Return (x, y) of the center of cell containing provided text 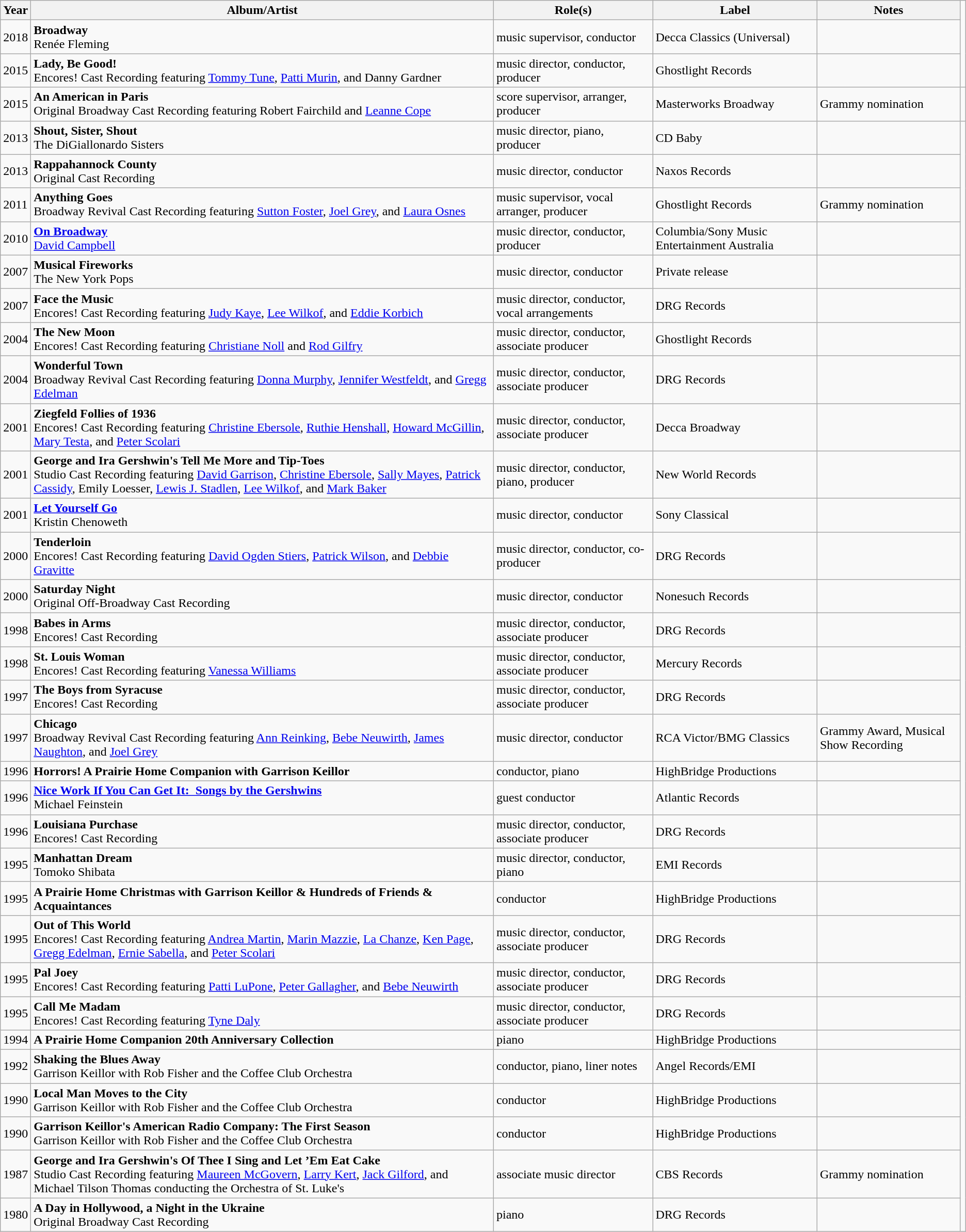
Masterworks Broadway (735, 104)
Mercury Records (735, 664)
Private release (735, 271)
The Boys from SyracuseEncores! Cast Recording (262, 697)
1980 (15, 1215)
Shaking the Blues AwayGarrison Keillor with Rob Fisher and the Coffee Club Orchestra (262, 1066)
Manhattan DreamTomoko Shibata (262, 865)
2011 (15, 204)
Naxos Records (735, 171)
Let Yourself GoKristin Chenoweth (262, 515)
1994 (15, 1040)
Ziegfeld Follies of 1936Encores! Cast Recording featuring Christine Ebersole, Ruthie Henshall, Howard McGillin, Mary Testa, and Peter Scolari (262, 427)
guest conductor (573, 798)
Columbia/Sony Music Entertainment Australia (735, 238)
Call Me MadamEncores! Cast Recording featuring Tyne Daly (262, 1013)
Babes in ArmsEncores! Cast Recording (262, 630)
A Day in Hollywood, a Night in the UkraineOriginal Broadway Cast Recording (262, 1215)
1992 (15, 1066)
Pal JoeyEncores! Cast Recording featuring Patti LuPone, Peter Gallagher, and Bebe Neuwirth (262, 980)
ChicagoBroadway Revival Cast Recording featuring Ann Reinking, Bebe Neuwirth, James Naughton, and Joel Grey (262, 738)
music director, conductor, piano, producer (573, 475)
conductor, piano (573, 771)
Lady, Be Good!Encores! Cast Recording featuring Tommy Tune, Patti Murin, and Danny Gardner (262, 70)
A Prairie Home Christmas with Garrison Keillor & Hundreds of Friends & Acquaintances (262, 898)
EMI Records (735, 865)
Louisiana PurchaseEncores! Cast Recording (262, 831)
New World Records (735, 475)
Local Man Moves to the CityGarrison Keillor with Rob Fisher and the Coffee Club Orchestra (262, 1100)
A Prairie Home Companion 20th Anniversary Collection (262, 1040)
Label (735, 10)
2010 (15, 238)
BroadwayRenée Fleming (262, 37)
Grammy Award, Musical Show Recording (889, 738)
St. Louis WomanEncores! Cast Recording featuring Vanessa Williams (262, 664)
Nonesuch Records (735, 597)
music director, conductor, co-producer (573, 556)
Out of This WorldEncores! Cast Recording featuring Andrea Martin, Marin Mazzie, La Chanze, Ken Page, Gregg Edelman, Ernie Sabella, and Peter Scolari (262, 939)
CBS Records (735, 1174)
conductor, piano, liner notes (573, 1066)
music director, piano, producer (573, 137)
music director, conductor, piano (573, 865)
Nice Work If You Can Get It: Songs by the GershwinsMichael Feinstein (262, 798)
Decca Classics (Universal) (735, 37)
Shout, Sister, ShoutThe DiGiallonardo Sisters (262, 137)
An American in ParisOriginal Broadway Cast Recording featuring Robert Fairchild and Leanne Cope (262, 104)
Sony Classical (735, 515)
Year (15, 10)
Rappahannock CountyOriginal Cast Recording (262, 171)
Album/Artist (262, 10)
score supervisor, arranger, producer (573, 104)
Wonderful TownBroadway Revival Cast Recording featuring Donna Murphy, Jennifer Westfeldt, and Gregg Edelman (262, 379)
Decca Broadway (735, 427)
Role(s) (573, 10)
On BroadwayDavid Campbell (262, 238)
music supervisor, conductor (573, 37)
Saturday NightOriginal Off-Broadway Cast Recording (262, 597)
2018 (15, 37)
music director, conductor, vocal arrangements (573, 306)
Notes (889, 10)
Anything GoesBroadway Revival Cast Recording featuring Sutton Foster, Joel Grey, and Laura Osnes (262, 204)
Atlantic Records (735, 798)
Horrors! A Prairie Home Companion with Garrison Keillor (262, 771)
Garrison Keillor's American Radio Company: The First SeasonGarrison Keillor with Rob Fisher and the Coffee Club Orchestra (262, 1133)
music supervisor, vocal arranger, producer (573, 204)
Face the MusicEncores! Cast Recording featuring Judy Kaye, Lee Wilkof, and Eddie Korbich (262, 306)
Musical FireworksThe New York Pops (262, 271)
CD Baby (735, 137)
Angel Records/EMI (735, 1066)
TenderloinEncores! Cast Recording featuring David Ogden Stiers, Patrick Wilson, and Debbie Gravitte (262, 556)
The New MoonEncores! Cast Recording featuring Christiane Noll and Rod Gilfry (262, 339)
1987 (15, 1174)
associate music director (573, 1174)
RCA Victor/BMG Classics (735, 738)
